Output the (x, y) coordinate of the center of the cell containing the given text.  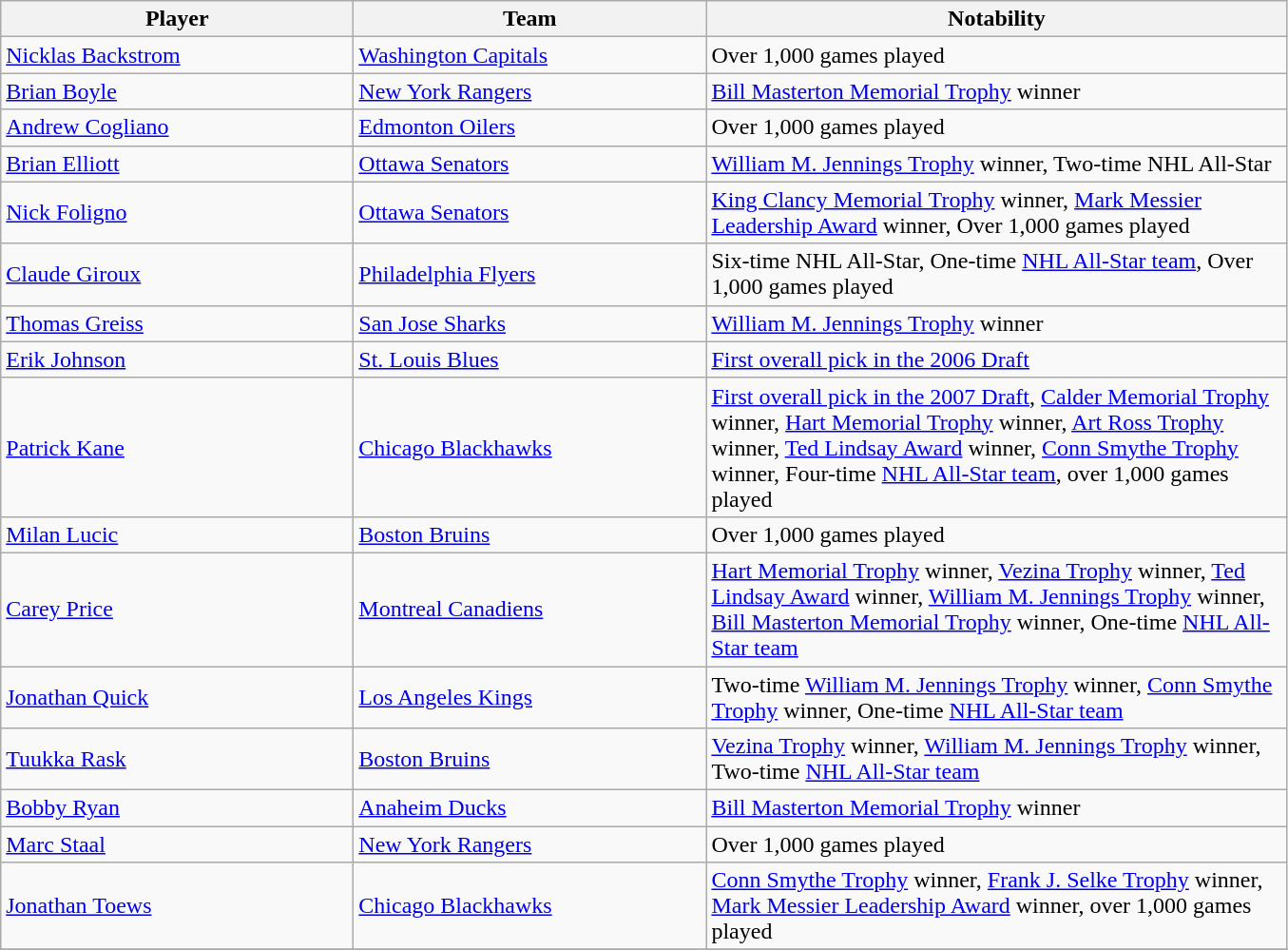
Bobby Ryan (177, 808)
Montreal Canadiens (530, 609)
First overall pick in the 2006 Draft (996, 359)
Team (530, 19)
Player (177, 19)
Nick Foligno (177, 213)
Six-time NHL All-Star, One-time NHL All-Star team, Over 1,000 games played (996, 274)
Brian Boyle (177, 91)
Two-time William M. Jennings Trophy winner, Conn Smythe Trophy winner, One-time NHL All-Star team (996, 696)
Erik Johnson (177, 359)
Los Angeles Kings (530, 696)
William M. Jennings Trophy winner (996, 323)
Milan Lucic (177, 534)
Conn Smythe Trophy winner, Frank J. Selke Trophy winner, Mark Messier Leadership Award winner, over 1,000 games played (996, 906)
William M. Jennings Trophy winner, Two-time NHL All-Star (996, 164)
Carey Price (177, 609)
San Jose Sharks (530, 323)
King Clancy Memorial Trophy winner, Mark Messier Leadership Award winner, Over 1,000 games played (996, 213)
Washington Capitals (530, 55)
Andrew Cogliano (177, 127)
Vezina Trophy winner, William M. Jennings Trophy winner, Two-time NHL All-Star team (996, 759)
Jonathan Quick (177, 696)
Thomas Greiss (177, 323)
Tuukka Rask (177, 759)
Jonathan Toews (177, 906)
Notability (996, 19)
Edmonton Oilers (530, 127)
Nicklas Backstrom (177, 55)
Claude Giroux (177, 274)
Patrick Kane (177, 447)
Brian Elliott (177, 164)
Philadelphia Flyers (530, 274)
St. Louis Blues (530, 359)
Anaheim Ducks (530, 808)
Marc Staal (177, 844)
